Determine the (X, Y) coordinate at the center of the cell enclosing the given text.  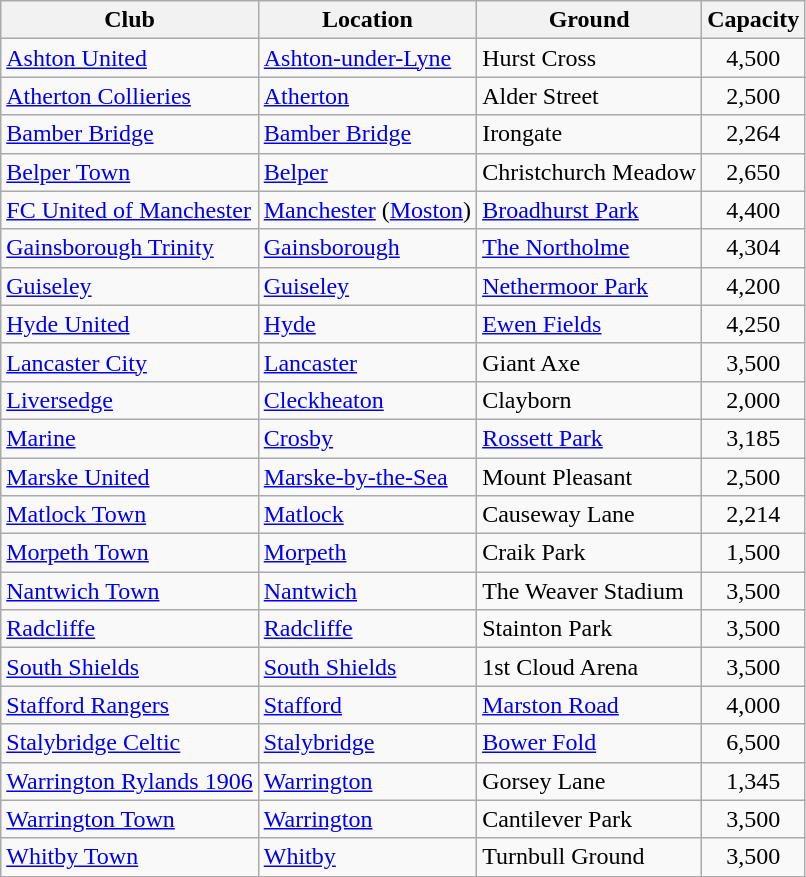
Cleckheaton (367, 400)
Cantilever Park (590, 819)
Crosby (367, 438)
Ashton United (130, 58)
3,185 (754, 438)
4,304 (754, 248)
Craik Park (590, 553)
The Weaver Stadium (590, 591)
Ewen Fields (590, 324)
Hyde (367, 324)
Morpeth Town (130, 553)
Whitby Town (130, 857)
Marston Road (590, 705)
Giant Axe (590, 362)
Mount Pleasant (590, 477)
Stalybridge Celtic (130, 743)
2,650 (754, 172)
4,500 (754, 58)
Whitby (367, 857)
Belper Town (130, 172)
Stainton Park (590, 629)
6,500 (754, 743)
1,345 (754, 781)
Atherton (367, 96)
Morpeth (367, 553)
Lancaster (367, 362)
4,000 (754, 705)
Hurst Cross (590, 58)
Warrington Rylands 1906 (130, 781)
Marine (130, 438)
Warrington Town (130, 819)
2,000 (754, 400)
Broadhurst Park (590, 210)
Ashton-under-Lyne (367, 58)
Nantwich Town (130, 591)
Liversedge (130, 400)
Stalybridge (367, 743)
Capacity (754, 20)
Ground (590, 20)
Matlock Town (130, 515)
Gainsborough Trinity (130, 248)
Marske United (130, 477)
Marske-by-the-Sea (367, 477)
Christchurch Meadow (590, 172)
Nantwich (367, 591)
4,200 (754, 286)
Nethermoor Park (590, 286)
Stafford Rangers (130, 705)
Alder Street (590, 96)
Clayborn (590, 400)
2,214 (754, 515)
1st Cloud Arena (590, 667)
Manchester (Moston) (367, 210)
The Northolme (590, 248)
Rossett Park (590, 438)
Turnbull Ground (590, 857)
Atherton Collieries (130, 96)
FC United of Manchester (130, 210)
Gainsborough (367, 248)
Location (367, 20)
Lancaster City (130, 362)
Irongate (590, 134)
Club (130, 20)
4,400 (754, 210)
Hyde United (130, 324)
1,500 (754, 553)
Bower Fold (590, 743)
2,264 (754, 134)
Stafford (367, 705)
Belper (367, 172)
Matlock (367, 515)
Gorsey Lane (590, 781)
4,250 (754, 324)
Causeway Lane (590, 515)
